Provide the [x, y] coordinate of the cell's center where the given text is located.  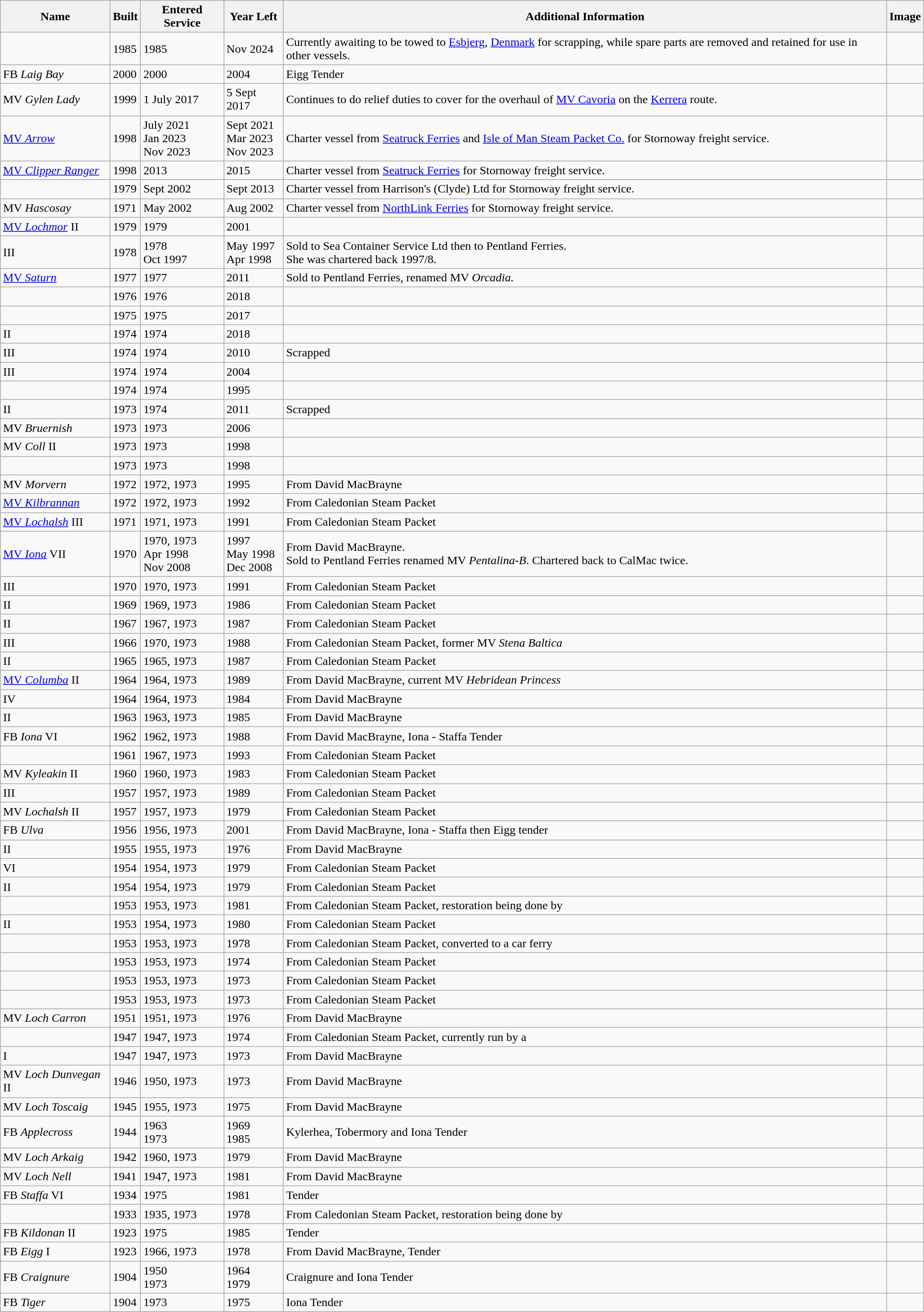
MV Kyleakin II [55, 774]
Kylerhea, Tobermory and Iona Tender [585, 1132]
Aug 2002 [254, 208]
MV Iona VII [55, 554]
From Caledonian Steam Packet, converted to a car ferry [585, 943]
19691985 [254, 1132]
1951, 1973 [182, 1018]
FB Ulva [55, 830]
1945 [125, 1107]
1971, 1973 [182, 522]
Charter vessel from Seatruck Ferries and Isle of Man Steam Packet Co. for Stornoway freight service. [585, 138]
MV Loch Dunvegan II [55, 1081]
MV Loch Toscaig [55, 1107]
FB Eigg I [55, 1251]
1969 [125, 605]
Charter vessel from NorthLink Ferries for Stornoway freight service. [585, 208]
FB Kildonan II [55, 1233]
I [55, 1056]
2006 [254, 428]
Sold to Sea Container Service Ltd then to Pentland Ferries.She was chartered back 1997/8. [585, 252]
1 July 2017 [182, 100]
1950, 1973 [182, 1081]
1967 [125, 623]
From David MacBrayne, Iona - Staffa then Eigg tender [585, 830]
1941 [125, 1176]
Nov 2024 [254, 48]
MV Kilbrannan [55, 503]
19631973 [182, 1132]
Sept 2013 [254, 189]
VI [55, 868]
1966, 1973 [182, 1251]
19641979 [254, 1276]
From Caledonian Steam Packet, currently run by a [585, 1037]
1997May 1998Dec 2008 [254, 554]
2013 [182, 170]
From David MacBrayne, current MV Hebridean Princess [585, 680]
MV Loch Carron [55, 1018]
1970, 1973Apr 1998Nov 2008 [182, 554]
MV Bruernish [55, 428]
MV Lochmor II [55, 227]
1935, 1973 [182, 1214]
From David MacBrayne, Iona - Staffa Tender [585, 736]
May 2002 [182, 208]
1962 [125, 736]
5 Sept 2017 [254, 100]
1951 [125, 1018]
MV Saturn [55, 277]
From David MacBrayne.Sold to Pentland Ferries renamed MV Pentalina-B. Chartered back to CalMac twice. [585, 554]
MV Morvern [55, 484]
1956, 1973 [182, 830]
2010 [254, 353]
1992 [254, 503]
Craignure and Iona Tender [585, 1276]
1983 [254, 774]
From David MacBrayne, Tender [585, 1251]
Charter vessel from Seatruck Ferries for Stornoway freight service. [585, 170]
1946 [125, 1081]
MV Hascosay [55, 208]
1980 [254, 924]
2017 [254, 315]
MV Lochalsh II [55, 811]
1944 [125, 1132]
1942 [125, 1158]
Eigg Tender [585, 74]
1966 [125, 642]
FB Applecross [55, 1132]
MV Gylen Lady [55, 100]
FB Staffa VI [55, 1195]
Charter vessel from Harrison's (Clyde) Ltd for Stornoway freight service. [585, 189]
FB Laig Bay [55, 74]
Name [55, 17]
19501973 [182, 1276]
1965 [125, 661]
1986 [254, 605]
2015 [254, 170]
Year Left [254, 17]
1993 [254, 755]
MV Arrow [55, 138]
1956 [125, 830]
MV Lochalsh III [55, 522]
July 2021Jan 2023Nov 2023 [182, 138]
MV Columba II [55, 680]
Iona Tender [585, 1303]
1965, 1973 [182, 661]
Sept 2021Mar 2023Nov 2023 [254, 138]
May 1997Apr 1998 [254, 252]
1962, 1973 [182, 736]
Currently awaiting to be towed to Esbjerg, Denmark for scrapping, while spare parts are removed and retained for use in other vessels. [585, 48]
1978Oct 1997 [182, 252]
MV Loch Nell [55, 1176]
1934 [125, 1195]
1960 [125, 774]
1961 [125, 755]
1963 [125, 718]
Sold to Pentland Ferries, renamed MV Orcadia. [585, 277]
1984 [254, 699]
MV Coll II [55, 447]
Additional Information [585, 17]
Sept 2002 [182, 189]
1969, 1973 [182, 605]
FB Tiger [55, 1303]
1963, 1973 [182, 718]
MV Clipper Ranger [55, 170]
MV Loch Arkaig [55, 1158]
Image [905, 17]
FB Craignure [55, 1276]
IV [55, 699]
Entered Service [182, 17]
1999 [125, 100]
Built [125, 17]
Continues to do relief duties to cover for the overhaul of MV Cavoria on the Kerrera route. [585, 100]
From Caledonian Steam Packet, former MV Stena Baltica [585, 642]
1933 [125, 1214]
FB Iona VI [55, 736]
1955 [125, 849]
